Output the (X, Y) coordinate of the center of the cell containing the given text.  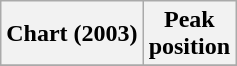
Chart (2003) (72, 34)
Peakposition (189, 34)
